Extract the (x, y) coordinate from the center of the cell holding the provided text.  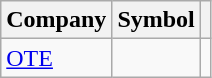
Company (56, 20)
OTE (56, 58)
Symbol (156, 20)
